For the text-containing cell, return its midpoint in (x, y) coordinate format. 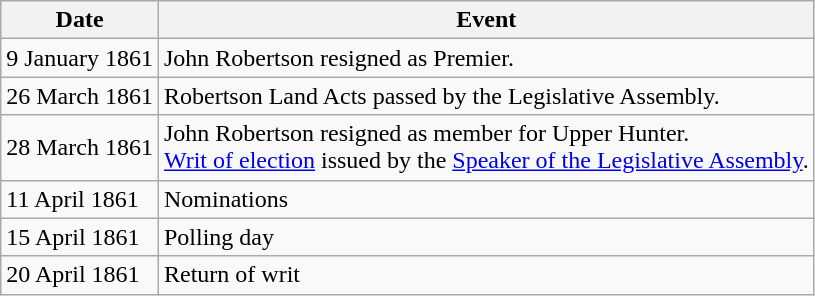
Event (486, 20)
John Robertson resigned as Premier. (486, 58)
Return of writ (486, 275)
28 March 1861 (80, 148)
26 March 1861 (80, 96)
15 April 1861 (80, 237)
John Robertson resigned as member for Upper Hunter.Writ of election issued by the Speaker of the Legislative Assembly. (486, 148)
11 April 1861 (80, 199)
Nominations (486, 199)
20 April 1861 (80, 275)
Date (80, 20)
Polling day (486, 237)
Robertson Land Acts passed by the Legislative Assembly. (486, 96)
9 January 1861 (80, 58)
